Locate the cell with the specified text and output its (X, Y) center coordinate. 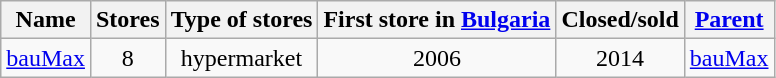
First store in Bulgaria (437, 20)
2006 (437, 58)
2014 (620, 58)
Stores (128, 20)
hypermarket (242, 58)
Closed/sold (620, 20)
Parent (729, 20)
8 (128, 58)
Type of stores (242, 20)
Name (46, 20)
